Scan for the cell matching the given text and deliver its (x, y) coordinate at center. 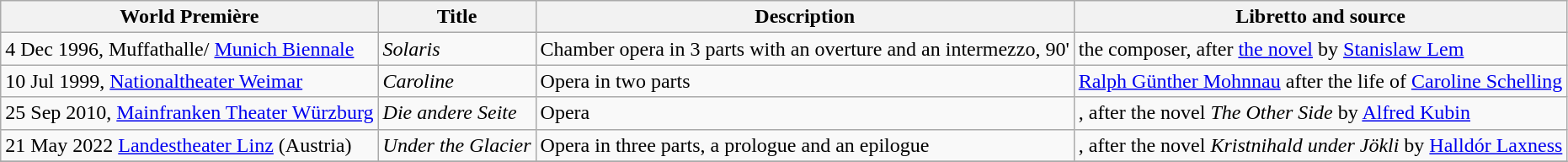
Opera (805, 113)
Solaris (456, 49)
Chamber opera in 3 parts with an overture and an intermezzo, 90' (805, 49)
10 Jul 1999, Nationaltheater Weimar (189, 81)
Ralph Günther Mohnnau after the life of Caroline Schelling (1320, 81)
Caroline (456, 81)
, after the novel Kristnihald under Jökli by Halldór Laxness (1320, 145)
World Première (189, 17)
Description (805, 17)
Under the Glacier (456, 145)
Opera in three parts, a prologue and an epilogue (805, 145)
21 May 2022 Landestheater Linz (Austria) (189, 145)
25 Sep 2010, Mainfranken Theater Würzburg (189, 113)
Opera in two parts (805, 81)
Libretto and source (1320, 17)
the composer, after the novel by Stanislaw Lem (1320, 49)
, after the novel The Other Side by Alfred Kubin (1320, 113)
Title (456, 17)
Die andere Seite (456, 113)
4 Dec 1996, Muffathalle/ Munich Biennale (189, 49)
